Provide the (X, Y) coordinate of the cell's center where the given text is located.  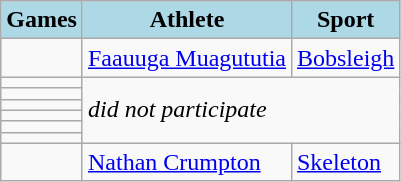
did not participate (240, 110)
Faauuga Muagututia (186, 58)
Nathan Crumpton (186, 162)
Athlete (186, 20)
Sport (345, 20)
Bobsleigh (345, 58)
Skeleton (345, 162)
Games (42, 20)
